Pinpoint the cell where the given text exists, returning its [x, y] midpoint coordinate. 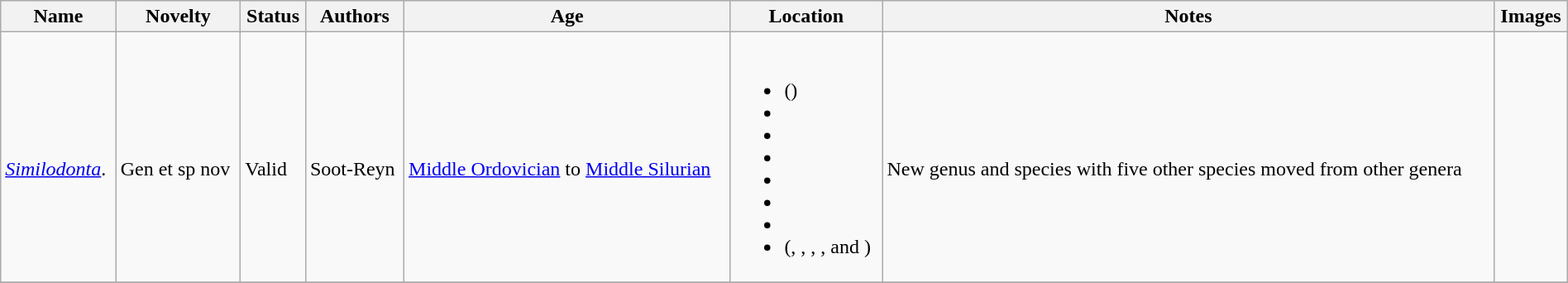
Gen et sp nov [179, 157]
Soot-Reyn [354, 157]
Images [1531, 17]
Similodonta. [58, 157]
New genus and species with five other species moved from other genera [1188, 157]
Valid [273, 157]
Age [567, 17]
Status [273, 17]
Location [806, 17]
Name [58, 17]
Middle Ordovician to Middle Silurian [567, 157]
Notes [1188, 17]
() (, , , , and ) [806, 157]
Authors [354, 17]
Novelty [179, 17]
